Capture the cell that displays the provided text and extract its (x, y) central coordinate. 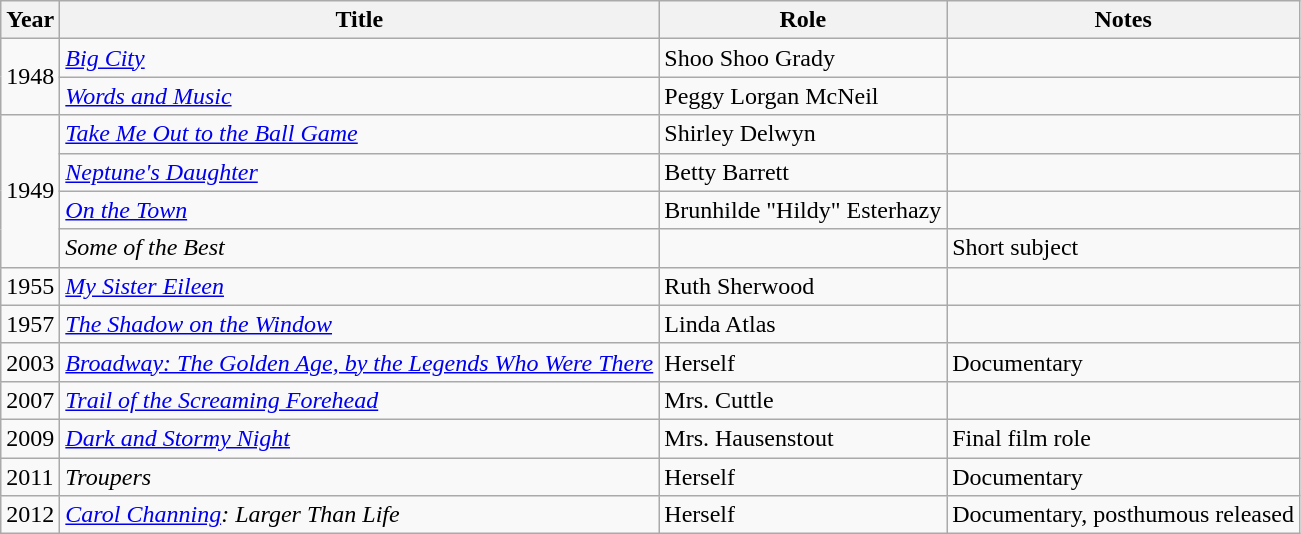
Brunhilde "Hildy" Esterhazy (803, 210)
Shoo Shoo Grady (803, 58)
1948 (30, 77)
Dark and Stormy Night (360, 438)
The Shadow on the Window (360, 324)
Shirley Delwyn (803, 134)
2009 (30, 438)
Mrs. Cuttle (803, 400)
Documentary, posthumous released (1124, 515)
Trail of the Screaming Forehead (360, 400)
Words and Music (360, 96)
Betty Barrett (803, 172)
Notes (1124, 20)
On the Town (360, 210)
Some of the Best (360, 248)
Troupers (360, 477)
Broadway: The Golden Age, by the Legends Who Were There (360, 362)
My Sister Eileen (360, 286)
2012 (30, 515)
1949 (30, 191)
Linda Atlas (803, 324)
Year (30, 20)
Carol Channing: Larger Than Life (360, 515)
Mrs. Hausenstout (803, 438)
Title (360, 20)
Take Me Out to the Ball Game (360, 134)
Role (803, 20)
1955 (30, 286)
Big City (360, 58)
2011 (30, 477)
Final film role (1124, 438)
Peggy Lorgan McNeil (803, 96)
Ruth Sherwood (803, 286)
1957 (30, 324)
Short subject (1124, 248)
2003 (30, 362)
Neptune's Daughter (360, 172)
2007 (30, 400)
